From the cell containing the given text, extract its center point as [X, Y] coordinate. 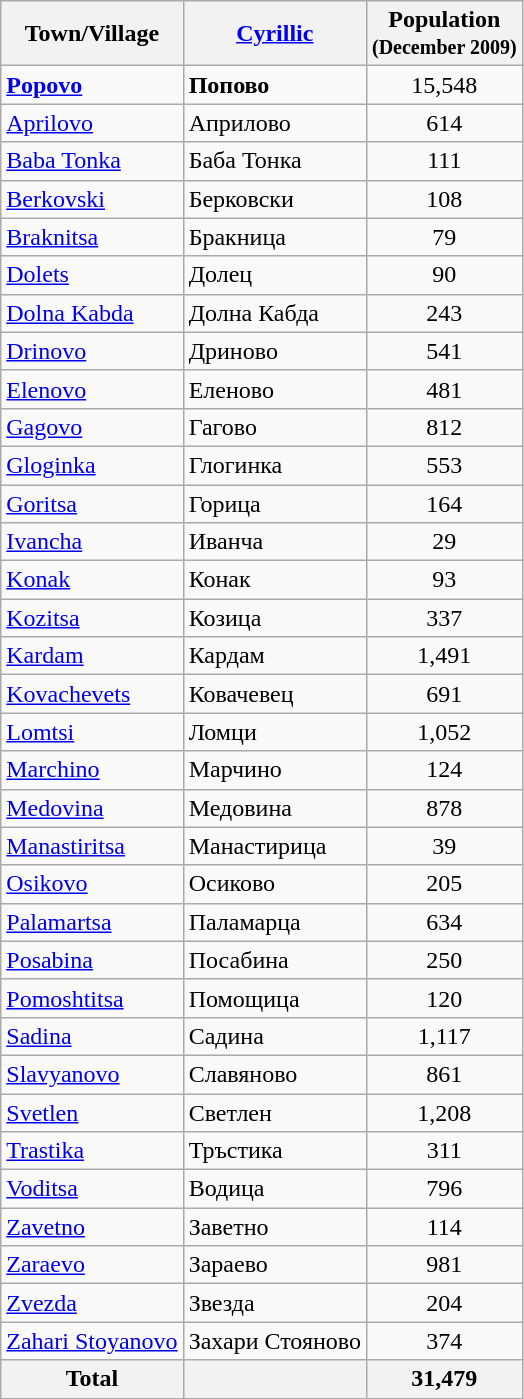
Ковачевец [274, 694]
Иванча [274, 542]
Kovachevets [92, 694]
Тръстика [274, 1151]
691 [444, 694]
Trastika [92, 1151]
Osikovo [92, 884]
93 [444, 580]
1,208 [444, 1113]
Braknitsa [92, 237]
Posabina [92, 960]
Cyrillic [274, 34]
204 [444, 1303]
Светлен [274, 1113]
124 [444, 770]
Dolna Kabda [92, 313]
1,052 [444, 732]
120 [444, 998]
Осиково [274, 884]
812 [444, 427]
Славяново [274, 1074]
Zvezda [92, 1303]
634 [444, 922]
Марчино [274, 770]
Elenovo [92, 389]
Medovina [92, 808]
Априлово [274, 123]
Козица [274, 618]
981 [444, 1265]
Berkovski [92, 199]
31,479 [444, 1379]
114 [444, 1227]
553 [444, 465]
Гагово [274, 427]
108 [444, 199]
Dolets [92, 275]
15,548 [444, 85]
Voditsa [92, 1189]
481 [444, 389]
111 [444, 161]
Попово [274, 85]
Drinovo [92, 351]
Ivancha [92, 542]
Водица [274, 1189]
Marchino [92, 770]
Медовина [274, 808]
Town/Village [92, 34]
Кардам [274, 656]
Goritsa [92, 503]
796 [444, 1189]
Gloginka [92, 465]
250 [444, 960]
Захари Стояново [274, 1341]
Звезда [274, 1303]
Kozitsa [92, 618]
Svetlen [92, 1113]
Помощица [274, 998]
Бракница [274, 237]
Долец [274, 275]
541 [444, 351]
Дриново [274, 351]
Lomtsi [92, 732]
337 [444, 618]
Aprilovo [92, 123]
90 [444, 275]
29 [444, 542]
Паламарца [274, 922]
Palamartsa [92, 922]
164 [444, 503]
Baba Tonka [92, 161]
861 [444, 1074]
614 [444, 123]
Конак [274, 580]
Population(December 2009) [444, 34]
Konak [92, 580]
Sadina [92, 1036]
Баба Тонка [274, 161]
Total [92, 1379]
205 [444, 884]
Pomoshtitsa [92, 998]
311 [444, 1151]
Еленово [274, 389]
Manastiritsa [92, 846]
Долна Кабда [274, 313]
79 [444, 237]
1,117 [444, 1036]
243 [444, 313]
Берковски [274, 199]
Ломци [274, 732]
Горица [274, 503]
Slavyanovo [92, 1074]
Посабина [274, 960]
Глогинка [274, 465]
Popovo [92, 85]
Zahari Stoyanovo [92, 1341]
374 [444, 1341]
Kardam [92, 656]
Заветно [274, 1227]
1,491 [444, 656]
Zavetno [92, 1227]
878 [444, 808]
Садина [274, 1036]
39 [444, 846]
Zaraevo [92, 1265]
Зараево [274, 1265]
Gagovo [92, 427]
Манастирица [274, 846]
